Find where the given text appears and provide that cell's center as (x, y) coordinate. 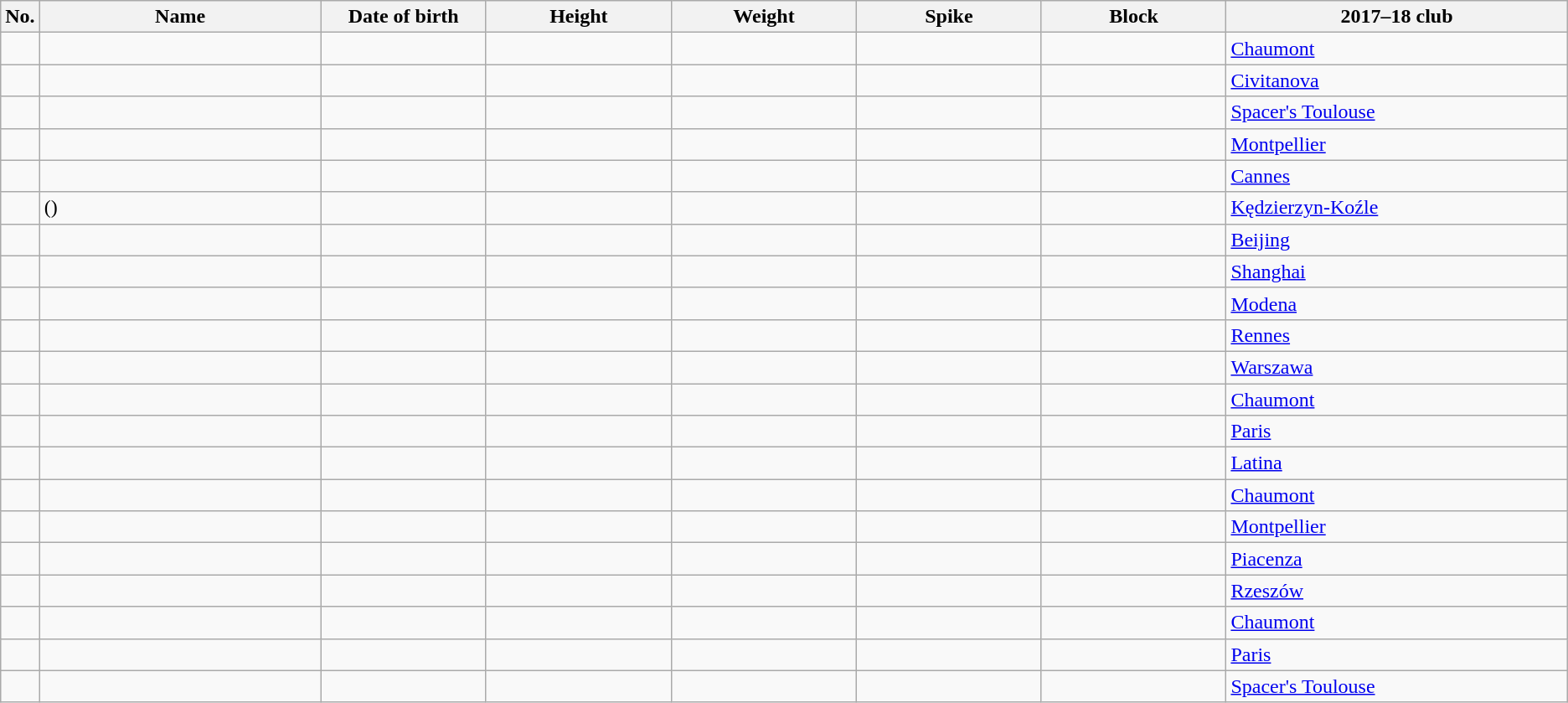
Block (1134, 17)
Date of birth (404, 17)
No. (20, 17)
Cannes (1397, 176)
Beijing (1397, 240)
2017–18 club (1397, 17)
Civitanova (1397, 80)
Height (578, 17)
Rzeszów (1397, 591)
Latina (1397, 463)
Shanghai (1397, 271)
Weight (764, 17)
Warszawa (1397, 367)
Kędzierzyn-Koźle (1397, 208)
Spike (950, 17)
Piacenza (1397, 559)
Modena (1397, 303)
Name (180, 17)
Rennes (1397, 335)
() (180, 208)
